Provide the [x, y] coordinate of the cell's center where the given text is located.  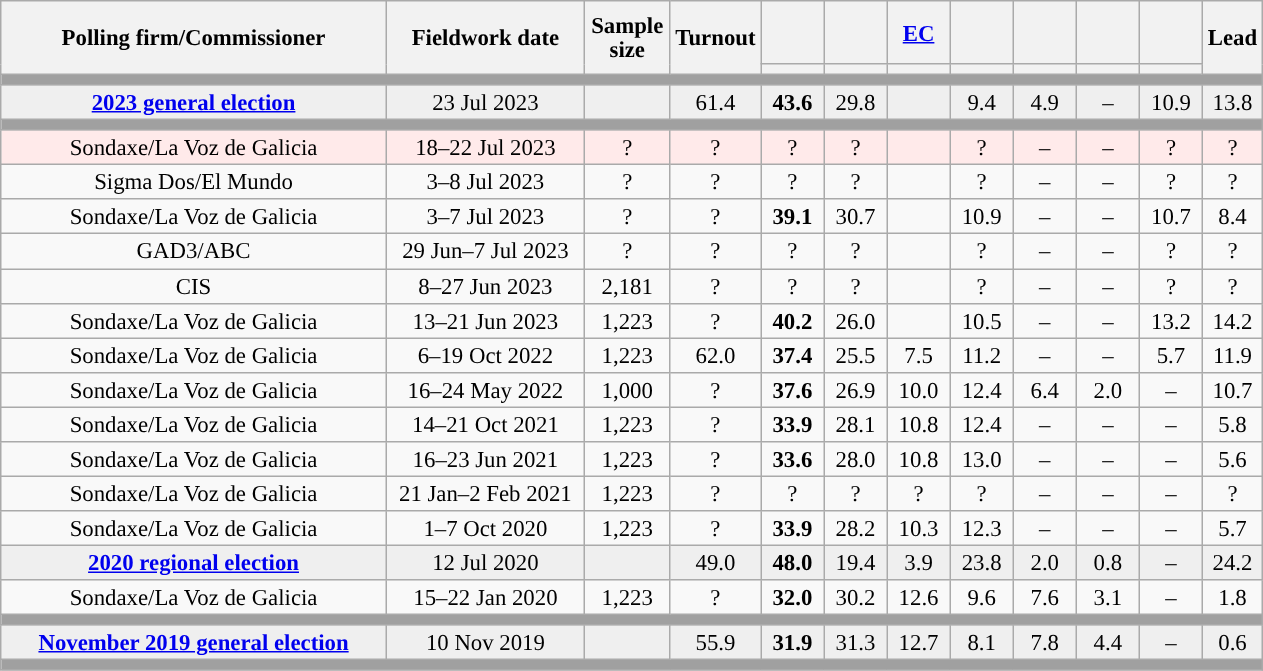
Fieldwork date [485, 38]
CIS [194, 286]
Turnout [716, 38]
13.0 [982, 460]
62.0 [716, 356]
1–7 Oct 2020 [485, 528]
33.6 [792, 460]
4.4 [1108, 642]
November 2019 general election [194, 642]
GAD3/ABC [194, 252]
14.2 [1232, 320]
16–24 May 2022 [485, 390]
10.3 [918, 528]
23 Jul 2023 [485, 102]
1,000 [627, 390]
10.0 [918, 390]
28.1 [856, 424]
7.6 [1044, 598]
15–22 Jan 2020 [485, 598]
24.2 [1232, 562]
1.8 [1232, 598]
14–21 Oct 2021 [485, 424]
25.5 [856, 356]
13.8 [1232, 102]
12.6 [918, 598]
8.1 [982, 642]
4.9 [1044, 102]
48.0 [792, 562]
13–21 Jun 2023 [485, 320]
13.2 [1170, 320]
6.4 [1044, 390]
Sample size [627, 38]
31.9 [792, 642]
32.0 [792, 598]
2,181 [627, 286]
6–19 Oct 2022 [485, 356]
10 Nov 2019 [485, 642]
12.7 [918, 642]
37.6 [792, 390]
11.9 [1232, 356]
3.1 [1108, 598]
5.6 [1232, 460]
23.8 [982, 562]
9.4 [982, 102]
37.4 [792, 356]
0.6 [1232, 642]
2023 general election [194, 102]
40.2 [792, 320]
9.6 [982, 598]
28.2 [856, 528]
0.8 [1108, 562]
21 Jan–2 Feb 2021 [485, 494]
3.9 [918, 562]
55.9 [716, 642]
29.8 [856, 102]
26.0 [856, 320]
39.1 [792, 218]
7.8 [1044, 642]
12 Jul 2020 [485, 562]
61.4 [716, 102]
Polling firm/Commissioner [194, 38]
Lead [1232, 38]
12.3 [982, 528]
26.9 [856, 390]
3–8 Jul 2023 [485, 182]
2020 regional election [194, 562]
18–22 Jul 2023 [485, 148]
31.3 [856, 642]
Sigma Dos/El Mundo [194, 182]
5.8 [1232, 424]
28.0 [856, 460]
EC [918, 32]
11.2 [982, 356]
43.6 [792, 102]
8–27 Jun 2023 [485, 286]
30.2 [856, 598]
49.0 [716, 562]
10.5 [982, 320]
3–7 Jul 2023 [485, 218]
19.4 [856, 562]
7.5 [918, 356]
16–23 Jun 2021 [485, 460]
8.4 [1232, 218]
30.7 [856, 218]
29 Jun–7 Jul 2023 [485, 252]
